Detect which cell encompasses the target text, then output its [x, y] center coordinate. 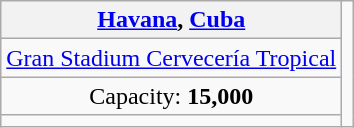
Capacity: 15,000 [172, 96]
Havana, Cuba [172, 20]
Gran Stadium Cervecería Tropical [172, 58]
